Provide the [x, y] coordinate of the cell's center where the given text is located.  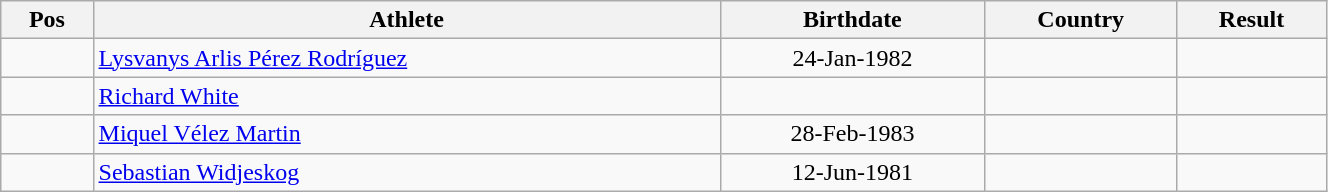
Lysvanys Arlis Pérez Rodríguez [406, 58]
24-Jan-1982 [852, 58]
Miquel Vélez Martin [406, 134]
Country [1081, 20]
Result [1252, 20]
Birthdate [852, 20]
Richard White [406, 96]
12-Jun-1981 [852, 172]
Pos [47, 20]
Athlete [406, 20]
Sebastian Widjeskog [406, 172]
28-Feb-1983 [852, 134]
